Determine the (X, Y) coordinate at the center of the cell enclosing the given text.  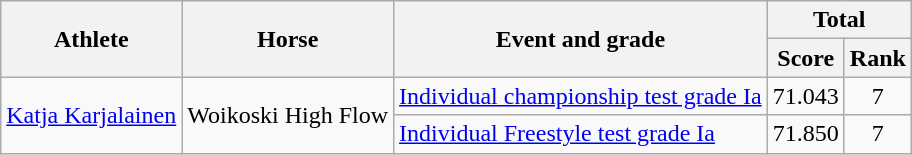
Individual championship test grade Ia (581, 96)
Total (839, 20)
Event and grade (581, 39)
Athlete (92, 39)
Horse (288, 39)
Katja Karjalainen (92, 115)
71.850 (806, 134)
Woikoski High Flow (288, 115)
71.043 (806, 96)
Score (806, 58)
Individual Freestyle test grade Ia (581, 134)
Rank (878, 58)
